Locate the cell with the specified text and output its [X, Y] center coordinate. 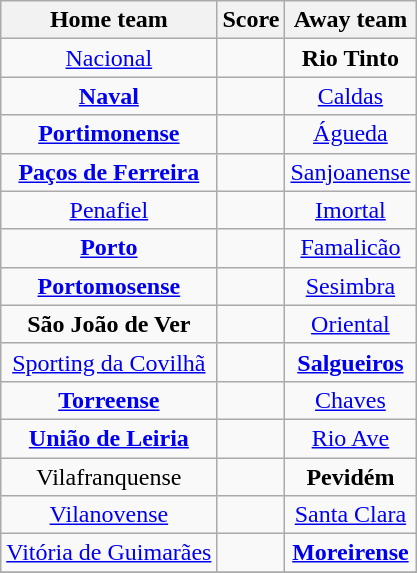
Vilafranquense [109, 477]
Sesimbra [350, 286]
Vilanovense [109, 515]
Oriental [350, 324]
Portomosense [109, 286]
Nacional [109, 58]
Moreirense [350, 553]
Rio Tinto [350, 58]
Santa Clara [350, 515]
Caldas [350, 96]
Score [251, 20]
Sporting da Covilhã [109, 362]
Paços de Ferreira [109, 172]
União de Leiria [109, 438]
Chaves [350, 400]
Pevidém [350, 477]
Torreense [109, 400]
Penafiel [109, 210]
Porto [109, 248]
Home team [109, 20]
Salgueiros [350, 362]
São João de Ver [109, 324]
Vitória de Guimarães [109, 553]
Naval [109, 96]
Portimonense [109, 134]
Rio Ave [350, 438]
Águeda [350, 134]
Famalicão [350, 248]
Away team [350, 20]
Sanjoanense [350, 172]
Imortal [350, 210]
